Identify which cell holds the provided text, then report its [x, y] central coordinate. 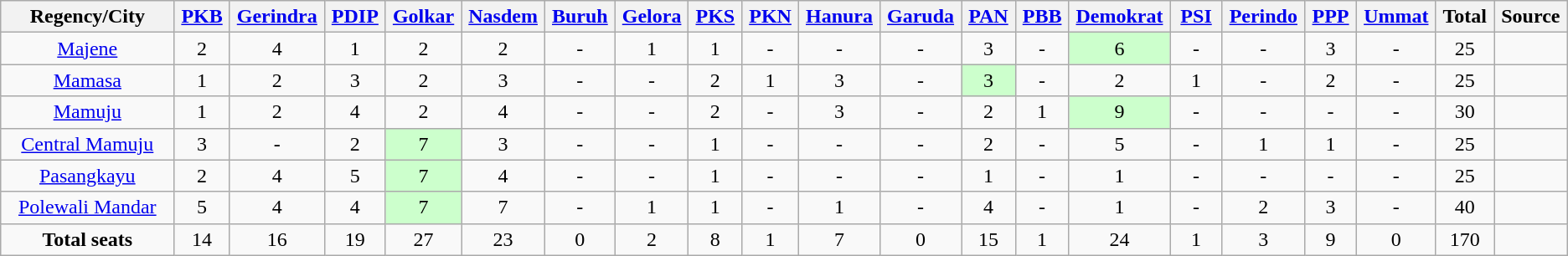
16 [276, 239]
24 [1119, 239]
PAN [988, 17]
Garuda [921, 17]
Demokrat [1119, 17]
PPP [1330, 17]
14 [202, 239]
Mamasa [87, 80]
Perindo [1263, 17]
Regency/City [87, 17]
6 [1119, 49]
Golkar [423, 17]
Pasangkayu [87, 176]
Central Mamuju [87, 144]
Total seats [87, 239]
30 [1465, 112]
Buruh [580, 17]
Total [1465, 17]
Ummat [1396, 17]
Mamuju [87, 112]
Polewali Mandar [87, 207]
PKN [771, 17]
Source [1531, 17]
27 [423, 239]
PSI [1196, 17]
19 [355, 239]
PKB [202, 17]
PKS [715, 17]
Majene [87, 49]
PDIP [355, 17]
8 [715, 239]
PBB [1042, 17]
Nasdem [503, 17]
23 [503, 239]
Gelora [652, 17]
40 [1465, 207]
Hanura [839, 17]
15 [988, 239]
Gerindra [276, 17]
170 [1465, 239]
